Determine the [x, y] coordinate at the center of the cell enclosing the given text.  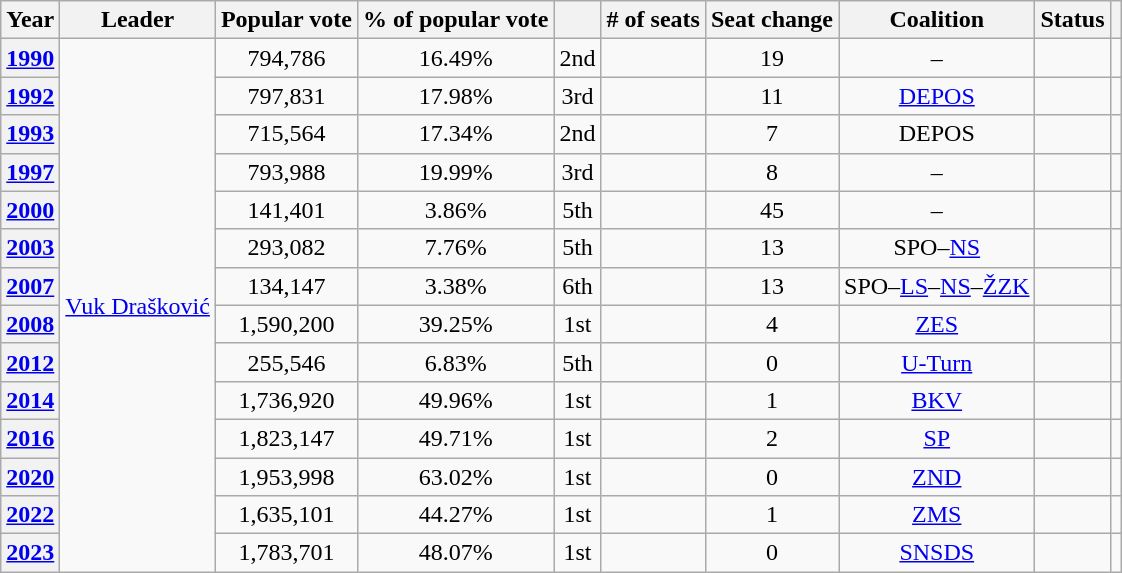
793,988 [286, 172]
134,147 [286, 286]
715,564 [286, 134]
SP [937, 438]
Popular vote [286, 20]
SPO–NS [937, 248]
SNSDS [937, 553]
2014 [30, 400]
44.27% [456, 515]
ZND [937, 477]
6th [578, 286]
2023 [30, 553]
2003 [30, 248]
BKV [937, 400]
19.99% [456, 172]
2016 [30, 438]
17.98% [456, 96]
6.83% [456, 362]
7 [772, 134]
63.02% [456, 477]
ZMS [937, 515]
1,783,701 [286, 553]
SPO–LS–NS–ŽZK [937, 286]
1993 [30, 134]
7.76% [456, 248]
1,736,920 [286, 400]
1,953,998 [286, 477]
1,635,101 [286, 515]
4 [772, 324]
19 [772, 58]
8 [772, 172]
% of popular vote [456, 20]
3.86% [456, 210]
1,823,147 [286, 438]
Year [30, 20]
141,401 [286, 210]
45 [772, 210]
49.71% [456, 438]
U-Turn [937, 362]
3.38% [456, 286]
1997 [30, 172]
39.25% [456, 324]
797,831 [286, 96]
1990 [30, 58]
# of seats [653, 20]
16.49% [456, 58]
293,082 [286, 248]
Coalition [937, 20]
ZES [937, 324]
2012 [30, 362]
794,786 [286, 58]
1,590,200 [286, 324]
2020 [30, 477]
48.07% [456, 553]
49.96% [456, 400]
11 [772, 96]
2 [772, 438]
2022 [30, 515]
2008 [30, 324]
255,546 [286, 362]
Seat change [772, 20]
2007 [30, 286]
17.34% [456, 134]
Status [1072, 20]
Vuk Drašković [138, 306]
1992 [30, 96]
2000 [30, 210]
Leader [138, 20]
